Extract the (x, y) coordinate from the center of the cell holding the provided text.  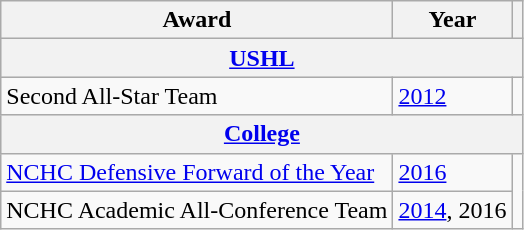
USHL (262, 58)
2012 (452, 96)
NCHC Academic All-Conference Team (197, 210)
Year (452, 20)
2014, 2016 (452, 210)
Award (197, 20)
NCHC Defensive Forward of the Year (197, 172)
Second All-Star Team (197, 96)
2016 (452, 172)
College (262, 134)
